Return (x, y) of the center of cell containing provided text 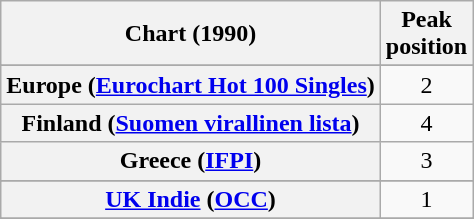
1 (426, 199)
Finland (Suomen virallinen lista) (191, 123)
2 (426, 85)
Europe (Eurochart Hot 100 Singles) (191, 85)
4 (426, 123)
Peakposition (426, 34)
Greece (IFPI) (191, 161)
Chart (1990) (191, 34)
3 (426, 161)
UK Indie (OCC) (191, 199)
